Return (x, y) of the center of cell containing provided text 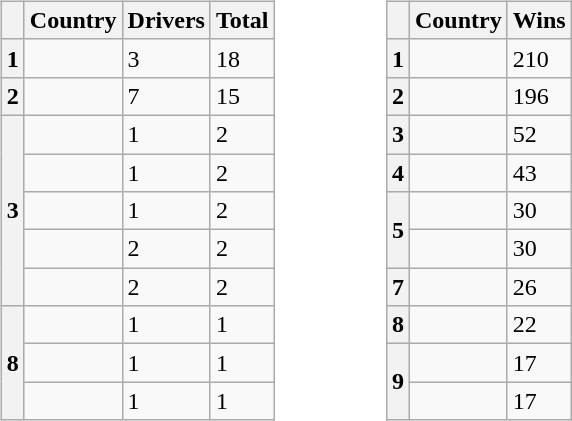
52 (539, 134)
196 (539, 96)
5 (398, 230)
26 (539, 287)
15 (242, 96)
Wins (539, 20)
Total (242, 20)
210 (539, 58)
4 (398, 173)
43 (539, 173)
22 (539, 325)
18 (242, 58)
Drivers (166, 20)
9 (398, 382)
